Determine the [x, y] coordinate at the center of the cell enclosing the given text.  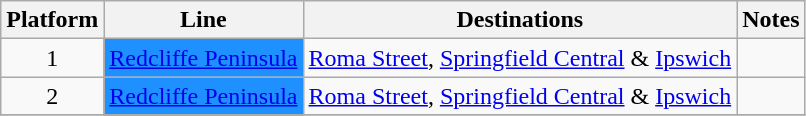
Platform [52, 20]
Line [204, 20]
1 [52, 58]
Destinations [520, 20]
Notes [771, 20]
2 [52, 96]
